From the cell containing the given text, extract its center point as (x, y) coordinate. 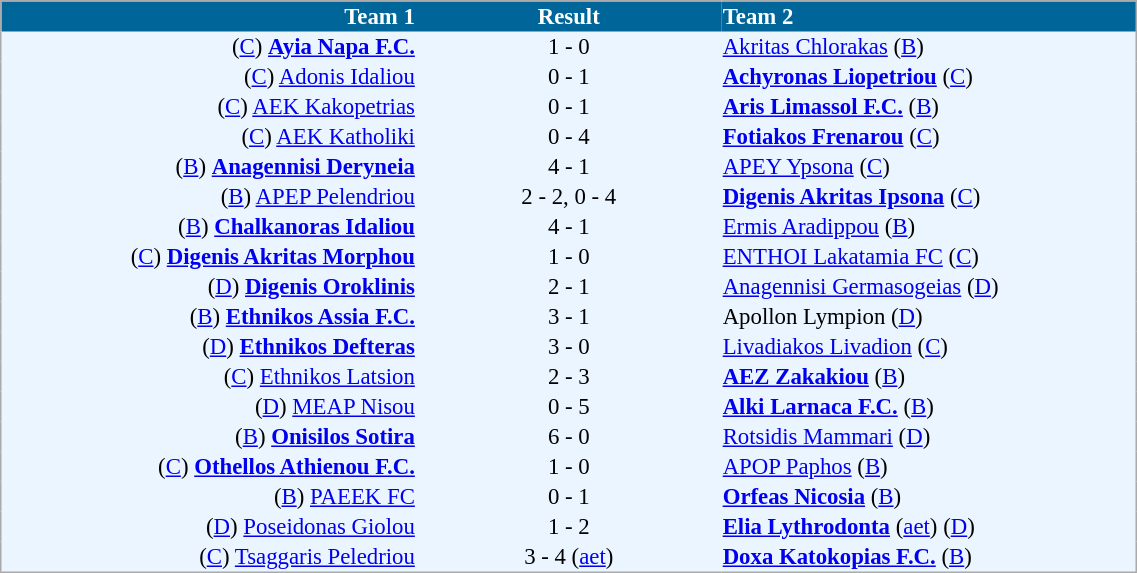
(B) Ethnikos Assia F.C. (209, 317)
Alki Larnaca F.C. (B) (929, 407)
(D) Poseidonas Giolou (209, 527)
0 - 4 (568, 137)
2 - 1 (568, 287)
Livadiakos Livadion (C) (929, 347)
Doxa Katokopias F.C. (B) (929, 557)
Ermis Aradippou (B) (929, 227)
3 - 4 (aet) (568, 557)
APOP Paphos (B) (929, 467)
3 - 1 (568, 317)
AEZ Zakakiou (B) (929, 377)
Akritas Chlorakas (B) (929, 47)
6 - 0 (568, 437)
(B) Onisilos Sotira (209, 437)
(B) APEP Pelendriou (209, 197)
Fotiakos Frenarou (C) (929, 137)
(B) PAEEK FC (209, 497)
Team 1 (209, 16)
Digenis Akritas Ipsona (C) (929, 197)
(C) AEK Katholiki (209, 137)
Orfeas Nicosia (B) (929, 497)
(C) Adonis Idaliou (209, 77)
Anagennisi Germasogeias (D) (929, 287)
Rotsidis Mammari (D) (929, 437)
(C) Ethnikos Latsion (209, 377)
Apollon Lympion (D) (929, 317)
(D) Ethnikos Defteras (209, 347)
APEY Ypsona (C) (929, 167)
Elia Lythrodonta (aet) (D) (929, 527)
2 - 3 (568, 377)
(C) Digenis Akritas Morphou (209, 257)
(C) Othellos Athienou F.C. (209, 467)
ENTHOI Lakatamia FC (C) (929, 257)
(B) Chalkanoras Idaliou (209, 227)
Achyronas Liopetriou (C) (929, 77)
(B) Anagennisi Deryneia (209, 167)
Result (568, 16)
Team 2 (929, 16)
(C) Tsaggaris Peledriou (209, 557)
3 - 0 (568, 347)
(D) Digenis Oroklinis (209, 287)
0 - 5 (568, 407)
(C) AEK Kakopetrias (209, 107)
(C) Ayia Napa F.C. (209, 47)
2 - 2, 0 - 4 (568, 197)
(D) MEAP Nisou (209, 407)
1 - 2 (568, 527)
Aris Limassol F.C. (B) (929, 107)
